Pinpoint the cell where the given text exists, returning its [x, y] midpoint coordinate. 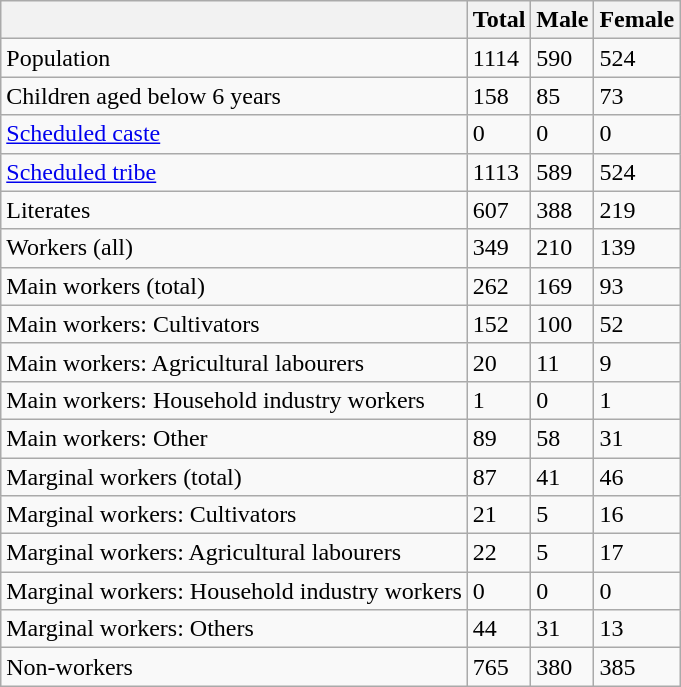
52 [637, 324]
Marginal workers: Others [234, 629]
44 [499, 629]
85 [562, 96]
765 [499, 667]
380 [562, 667]
58 [562, 438]
Scheduled caste [234, 134]
Main workers: Household industry workers [234, 400]
21 [499, 515]
Female [637, 20]
1114 [499, 58]
41 [562, 477]
Main workers (total) [234, 286]
46 [637, 477]
Main workers: Other [234, 438]
139 [637, 248]
607 [499, 210]
169 [562, 286]
262 [499, 286]
152 [499, 324]
73 [637, 96]
Marginal workers: Household industry workers [234, 591]
17 [637, 553]
349 [499, 248]
100 [562, 324]
590 [562, 58]
1113 [499, 172]
87 [499, 477]
89 [499, 438]
Main workers: Cultivators [234, 324]
Main workers: Agricultural labourers [234, 362]
20 [499, 362]
Non-workers [234, 667]
11 [562, 362]
Total [499, 20]
22 [499, 553]
Marginal workers: Agricultural labourers [234, 553]
385 [637, 667]
388 [562, 210]
9 [637, 362]
Marginal workers (total) [234, 477]
589 [562, 172]
Children aged below 6 years [234, 96]
Male [562, 20]
158 [499, 96]
210 [562, 248]
Population [234, 58]
93 [637, 286]
Workers (all) [234, 248]
13 [637, 629]
219 [637, 210]
Scheduled tribe [234, 172]
Literates [234, 210]
16 [637, 515]
Marginal workers: Cultivators [234, 515]
